Pinpoint the cell where the given text exists, returning its (x, y) midpoint coordinate. 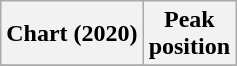
Chart (2020) (72, 34)
Peakposition (189, 34)
